Determine the [X, Y] coordinate at the center of the cell enclosing the given text.  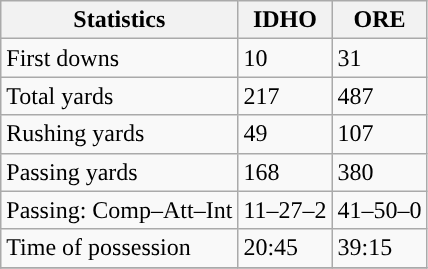
11–27–2 [285, 210]
49 [285, 134]
ORE [380, 20]
IDHO [285, 20]
39:15 [380, 248]
Passing yards [120, 172]
Rushing yards [120, 134]
380 [380, 172]
Passing: Comp–Att–Int [120, 210]
Statistics [120, 20]
10 [285, 58]
487 [380, 96]
First downs [120, 58]
107 [380, 134]
217 [285, 96]
Time of possession [120, 248]
31 [380, 58]
Total yards [120, 96]
168 [285, 172]
20:45 [285, 248]
41–50–0 [380, 210]
